Output the (x, y) coordinate of the center of the cell containing the given text.  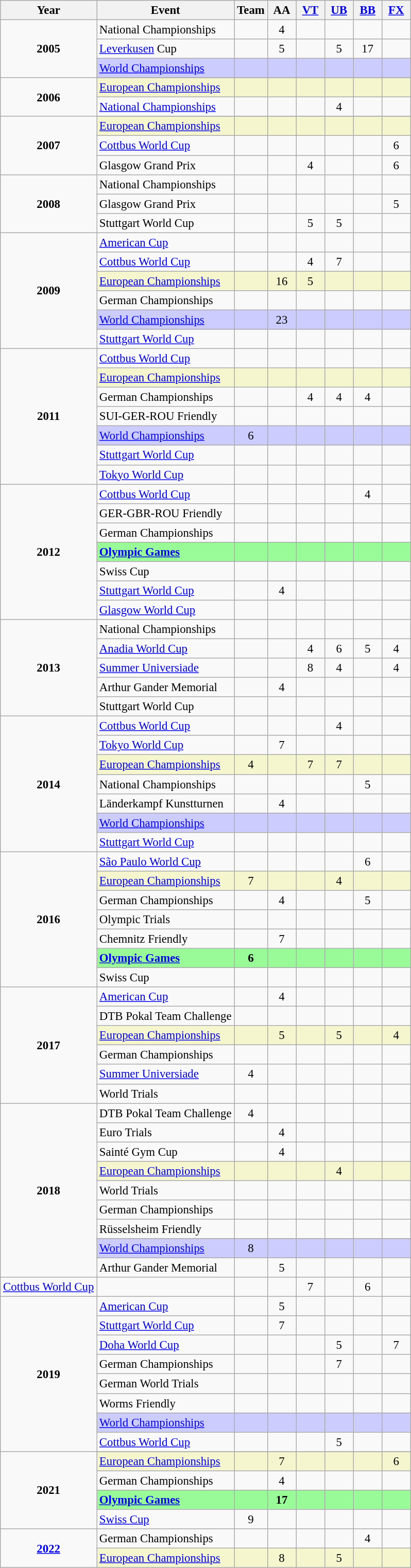
FX (396, 10)
2007 (48, 145)
GER-GBR-ROU Friendly (166, 513)
2019 (48, 1374)
2022 (48, 1548)
Worms Friendly (166, 1403)
2011 (48, 417)
German World Trials (166, 1384)
BB (368, 10)
2009 (48, 291)
16 (282, 281)
Rüsselsheim Friendly (166, 1229)
Doha World Cup (166, 1345)
Sainté Gym Cup (166, 1152)
Anadia World Cup (166, 649)
2018 (48, 1190)
Euro Trials (166, 1132)
2014 (48, 784)
2006 (48, 97)
Team (251, 10)
2016 (48, 919)
Chemnitz Friendly (166, 939)
2005 (48, 49)
Leverkusen Cup (166, 49)
2021 (48, 1490)
23 (282, 320)
Event (166, 10)
Year (48, 10)
AA (282, 10)
2017 (48, 1045)
2013 (48, 668)
2008 (48, 204)
Glasgow World Cup (166, 610)
UB (339, 10)
SUI-GER-ROU Friendly (166, 416)
VT (311, 10)
Länderkampf Kunstturnen (166, 803)
São Paulo World Cup (166, 861)
9 (251, 1519)
Olympic Trials (166, 920)
2012 (48, 552)
